Scan for the cell matching the given text and deliver its [X, Y] coordinate at center. 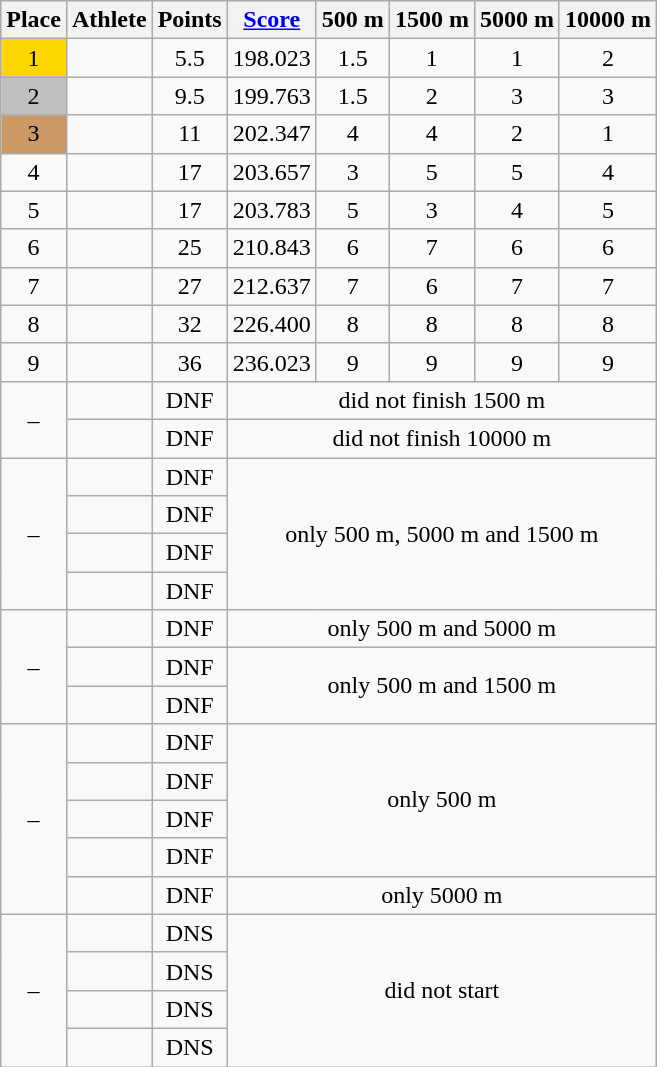
32 [190, 324]
212.637 [272, 286]
only 500 m and 5000 m [442, 629]
did not start [442, 990]
Score [272, 20]
only 500 m and 1500 m [442, 686]
only 500 m, 5000 m and 1500 m [442, 534]
226.400 [272, 324]
Points [190, 20]
236.023 [272, 362]
Place [34, 20]
10000 m [608, 20]
198.023 [272, 58]
9.5 [190, 96]
1500 m [432, 20]
5000 m [516, 20]
11 [190, 134]
199.763 [272, 96]
5.5 [190, 58]
did not finish 1500 m [442, 400]
27 [190, 286]
25 [190, 248]
203.783 [272, 210]
only 500 m [442, 800]
500 m [352, 20]
202.347 [272, 134]
210.843 [272, 248]
Athlete [109, 20]
only 5000 m [442, 895]
did not finish 10000 m [442, 438]
203.657 [272, 172]
36 [190, 362]
